Determine the (x, y) coordinate at the center of the cell enclosing the given text.  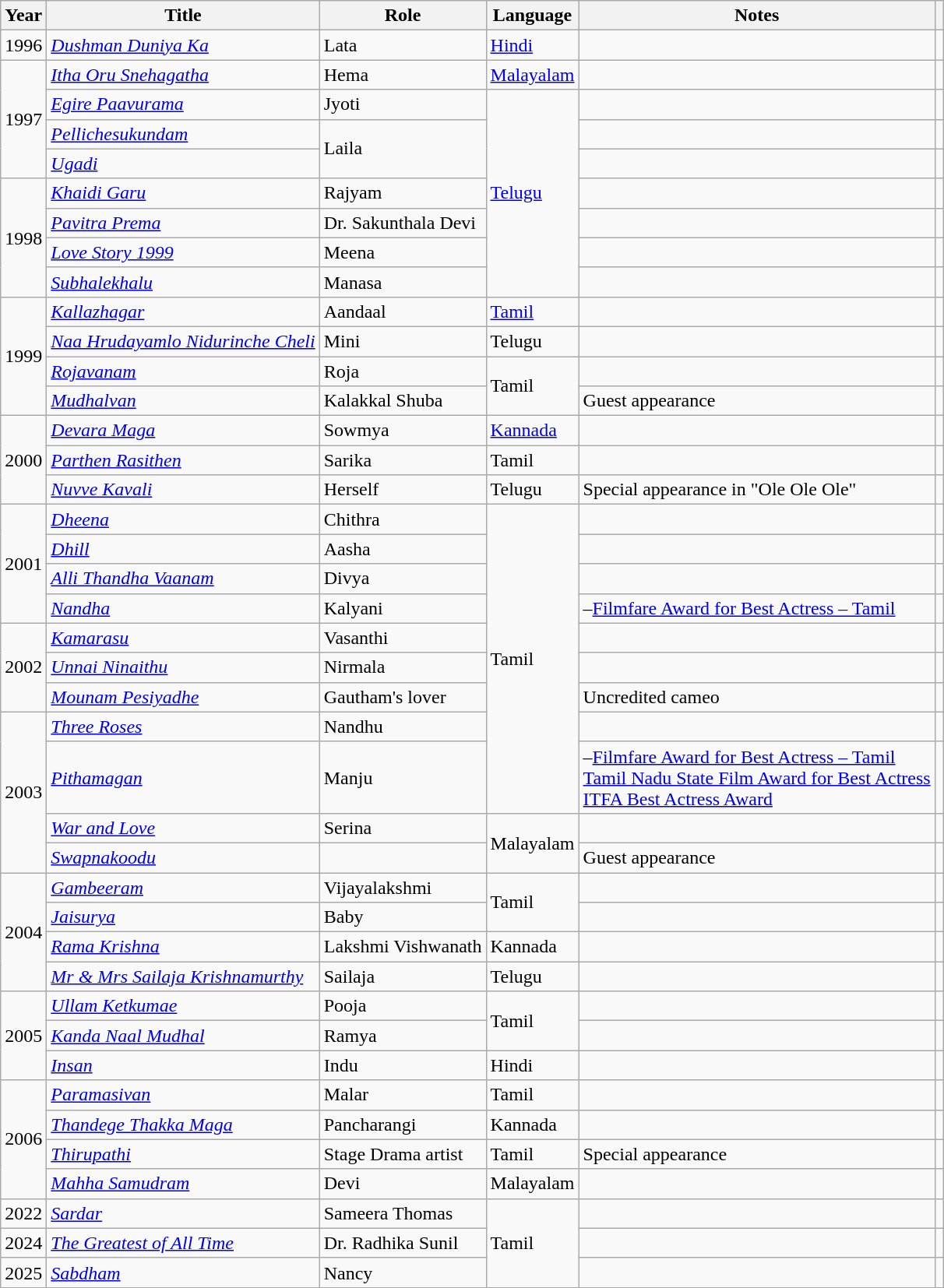
Sailaja (403, 977)
2006 (23, 1139)
Title (183, 16)
Dushman Duniya Ka (183, 45)
Lata (403, 45)
Vasanthi (403, 638)
Unnai Ninaithu (183, 667)
Paramasivan (183, 1095)
Roja (403, 371)
1996 (23, 45)
Devara Maga (183, 431)
2025 (23, 1272)
Aandaal (403, 311)
Jyoti (403, 104)
Aasha (403, 549)
Uncredited cameo (757, 697)
Egire Paavurama (183, 104)
Nuvve Kavali (183, 490)
Malar (403, 1095)
Sabdham (183, 1272)
Three Roses (183, 727)
Ramya (403, 1036)
Special appearance (757, 1154)
Rama Krishna (183, 947)
Devi (403, 1184)
The Greatest of All Time (183, 1243)
Language (533, 16)
Sameera Thomas (403, 1213)
Nancy (403, 1272)
Herself (403, 490)
Thirupathi (183, 1154)
Pavitra Prema (183, 223)
2000 (23, 460)
Jaisurya (183, 917)
Nirmala (403, 667)
2001 (23, 564)
Love Story 1999 (183, 252)
Serina (403, 828)
2005 (23, 1036)
Rojavanam (183, 371)
Baby (403, 917)
Sarika (403, 460)
Insan (183, 1065)
Mahha Samudram (183, 1184)
1999 (23, 356)
War and Love (183, 828)
Ugadi (183, 164)
Pithamagan (183, 777)
Dheena (183, 519)
Mounam Pesiyadhe (183, 697)
1997 (23, 119)
Nandha (183, 608)
Kalakkal Shuba (403, 401)
Pooja (403, 1006)
Special appearance in "Ole Ole Ole" (757, 490)
Lakshmi Vishwanath (403, 947)
Gambeeram (183, 887)
Meena (403, 252)
2004 (23, 931)
Dhill (183, 549)
Vijayalakshmi (403, 887)
Notes (757, 16)
2022 (23, 1213)
Naa Hrudayamlo Nidurinche Cheli (183, 341)
Parthen Rasithen (183, 460)
Gautham's lover (403, 697)
Sowmya (403, 431)
Hema (403, 75)
Manju (403, 777)
–Filmfare Award for Best Actress – Tamil Tamil Nadu State Film Award for Best Actress ITFA Best Actress Award (757, 777)
Mr & Mrs Sailaja Krishnamurthy (183, 977)
Alli Thandha Vaanam (183, 579)
Mudhalvan (183, 401)
Dr. Radhika Sunil (403, 1243)
–Filmfare Award for Best Actress – Tamil (757, 608)
Dr. Sakunthala Devi (403, 223)
Itha Oru Snehagatha (183, 75)
Subhalekhalu (183, 282)
Kalyani (403, 608)
Rajyam (403, 193)
Pancharangi (403, 1124)
Role (403, 16)
Mini (403, 341)
Swapnakoodu (183, 857)
Kanda Naal Mudhal (183, 1036)
Sardar (183, 1213)
1998 (23, 238)
Ullam Ketkumae (183, 1006)
Stage Drama artist (403, 1154)
Indu (403, 1065)
Chithra (403, 519)
2003 (23, 792)
Thandege Thakka Maga (183, 1124)
Nandhu (403, 727)
Khaidi Garu (183, 193)
Manasa (403, 282)
Pellichesukundam (183, 134)
2024 (23, 1243)
Kamarasu (183, 638)
Laila (403, 149)
Divya (403, 579)
Kallazhagar (183, 311)
Year (23, 16)
2002 (23, 667)
